Return the [x, y] coordinate for the center point of the cell that contains the specified text.  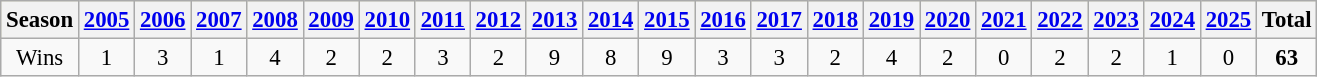
2010 [387, 20]
2021 [1004, 20]
2018 [835, 20]
Season [40, 20]
2013 [554, 20]
2005 [106, 20]
2019 [891, 20]
2012 [498, 20]
2007 [219, 20]
2015 [667, 20]
2020 [948, 20]
2006 [163, 20]
2008 [275, 20]
2022 [1060, 20]
2011 [442, 20]
2014 [611, 20]
Total [1286, 20]
2024 [1172, 20]
2023 [1116, 20]
2016 [723, 20]
2009 [331, 20]
8 [611, 58]
2017 [779, 20]
2025 [1228, 20]
Wins [40, 58]
63 [1286, 58]
